Scan for the cell matching the given text and deliver its [x, y] coordinate at center. 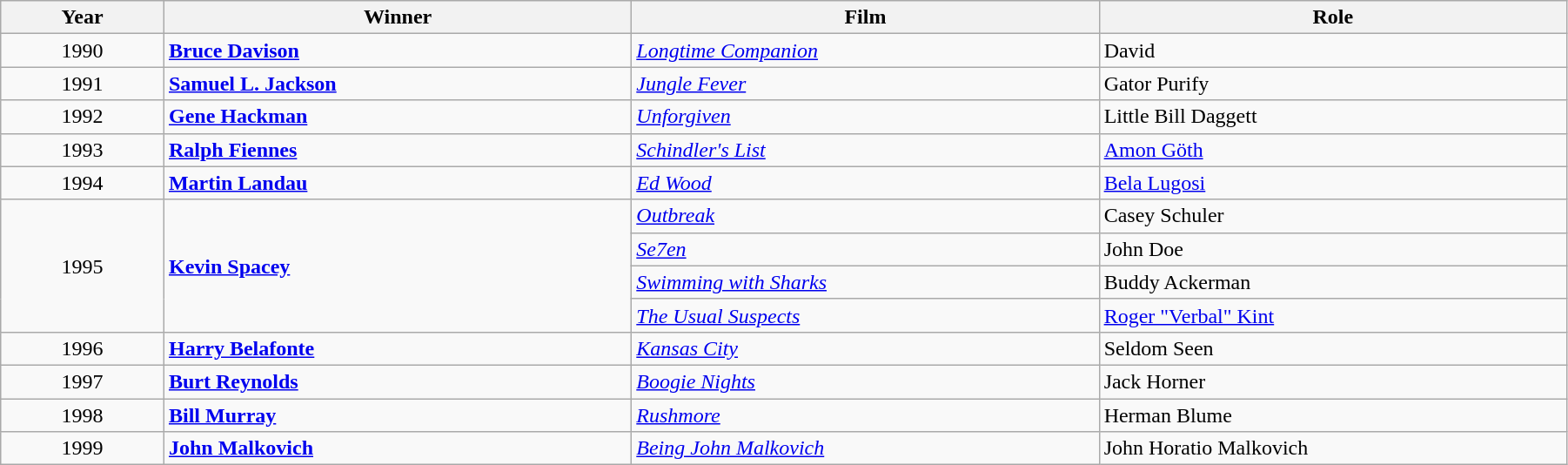
Schindler's List [865, 150]
John Doe [1333, 249]
1997 [83, 381]
Kevin Spacey [397, 266]
Bill Murray [397, 415]
Gator Purify [1333, 84]
1999 [83, 448]
John Horatio Malkovich [1333, 448]
Roger "Verbal" Kint [1333, 315]
Unforgiven [865, 117]
Amon Göth [1333, 150]
Herman Blume [1333, 415]
1996 [83, 348]
Seldom Seen [1333, 348]
Samuel L. Jackson [397, 84]
Ed Wood [865, 183]
Se7en [865, 249]
1994 [83, 183]
Jack Horner [1333, 381]
Winner [397, 17]
Jungle Fever [865, 84]
John Malkovich [397, 448]
Martin Landau [397, 183]
1995 [83, 266]
Film [865, 17]
1990 [83, 51]
Casey Schuler [1333, 216]
David [1333, 51]
Longtime Companion [865, 51]
Year [83, 17]
Buddy Ackerman [1333, 282]
1992 [83, 117]
1991 [83, 84]
Harry Belafonte [397, 348]
Rushmore [865, 415]
Swimming with Sharks [865, 282]
Kansas City [865, 348]
1998 [83, 415]
Burt Reynolds [397, 381]
1993 [83, 150]
Outbreak [865, 216]
Little Bill Daggett [1333, 117]
Being John Malkovich [865, 448]
Ralph Fiennes [397, 150]
Gene Hackman [397, 117]
Bela Lugosi [1333, 183]
The Usual Suspects [865, 315]
Bruce Davison [397, 51]
Role [1333, 17]
Boogie Nights [865, 381]
